Extract the (X, Y) coordinate from the center of the cell holding the provided text.  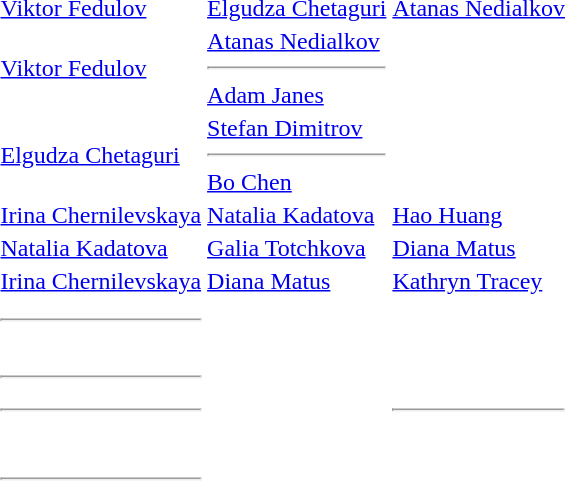
Natalia Kadatova (297, 215)
Atanas Nedialkov Adam Janes (297, 68)
Stefan Dimitrov Bo Chen (297, 155)
Galia Totchkova (297, 248)
Diana Matus (297, 281)
